Return [X, Y] of the center of cell containing provided text 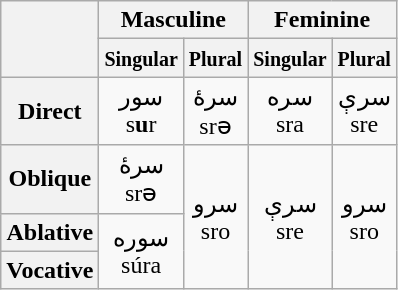
سرهsra [290, 111]
Vocative [50, 270]
Oblique [50, 179]
Feminine [322, 20]
سورهsúra [141, 251]
Masculine [174, 20]
Direct [50, 111]
سورsur [141, 111]
Ablative [50, 232]
